Search for the cell housing the specified text and yield its [x, y] center coordinate. 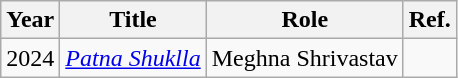
Meghna Shrivastav [304, 58]
Role [304, 20]
Title [133, 20]
Patna Shuklla [133, 58]
Ref. [430, 20]
2024 [30, 58]
Year [30, 20]
